Locate the cell with the specified text and output its (X, Y) center coordinate. 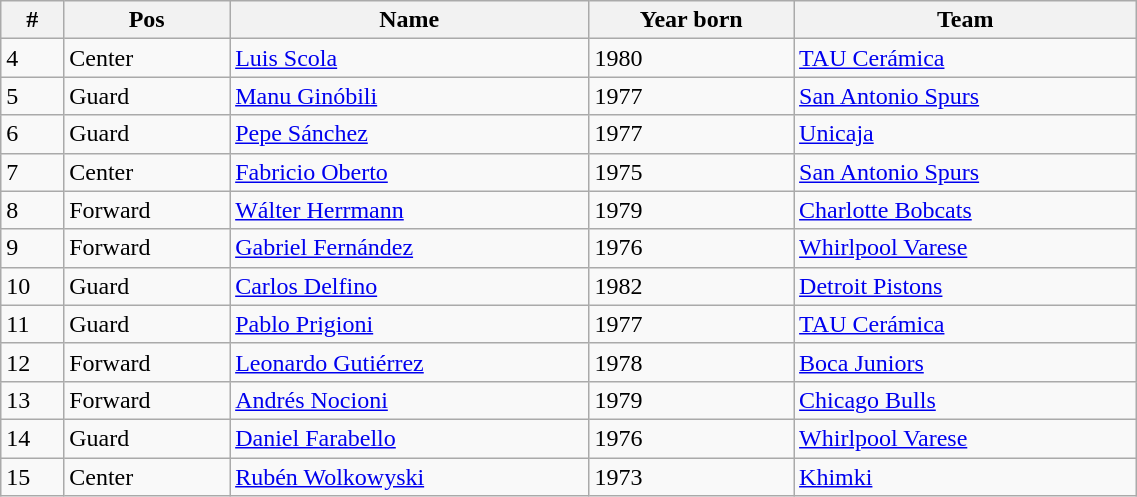
Team (966, 20)
Carlos Delfino (410, 286)
6 (32, 134)
Wálter Herrmann (410, 210)
10 (32, 286)
12 (32, 362)
Daniel Farabello (410, 438)
Detroit Pistons (966, 286)
Fabricio Oberto (410, 172)
4 (32, 58)
1978 (692, 362)
13 (32, 400)
11 (32, 324)
1975 (692, 172)
14 (32, 438)
Andrés Nocioni (410, 400)
Pablo Prigioni (410, 324)
5 (32, 96)
8 (32, 210)
15 (32, 477)
Pos (147, 20)
# (32, 20)
7 (32, 172)
Name (410, 20)
Boca Juniors (966, 362)
Unicaja (966, 134)
Luis Scola (410, 58)
Khimki (966, 477)
Pepe Sánchez (410, 134)
Chicago Bulls (966, 400)
1973 (692, 477)
Leonardo Gutiérrez (410, 362)
1980 (692, 58)
Rubén Wolkowyski (410, 477)
Gabriel Fernández (410, 248)
Charlotte Bobcats (966, 210)
9 (32, 248)
Year born (692, 20)
1982 (692, 286)
Manu Ginóbili (410, 96)
